Capture the cell that displays the provided text and extract its [x, y] central coordinate. 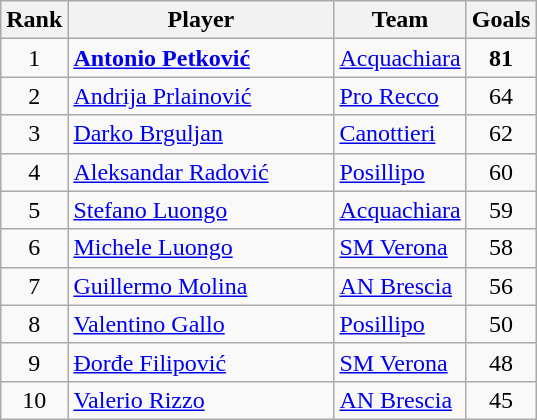
10 [34, 400]
81 [501, 58]
59 [501, 210]
Player [201, 20]
3 [34, 134]
50 [501, 324]
Team [400, 20]
60 [501, 172]
64 [501, 96]
Goals [501, 20]
Stefano Luongo [201, 210]
62 [501, 134]
Andrija Prlainović [201, 96]
Darko Brguljan [201, 134]
8 [34, 324]
Valerio Rizzo [201, 400]
Michele Luongo [201, 248]
58 [501, 248]
Pro Recco [400, 96]
Rank [34, 20]
4 [34, 172]
48 [501, 362]
6 [34, 248]
1 [34, 58]
Canottieri [400, 134]
56 [501, 286]
45 [501, 400]
Antonio Petković [201, 58]
9 [34, 362]
Valentino Gallo [201, 324]
Aleksandar Radović [201, 172]
2 [34, 96]
Guillermo Molina [201, 286]
7 [34, 286]
Đorđe Filipović [201, 362]
5 [34, 210]
